Return the [X, Y] coordinate for the center point of the cell that contains the specified text.  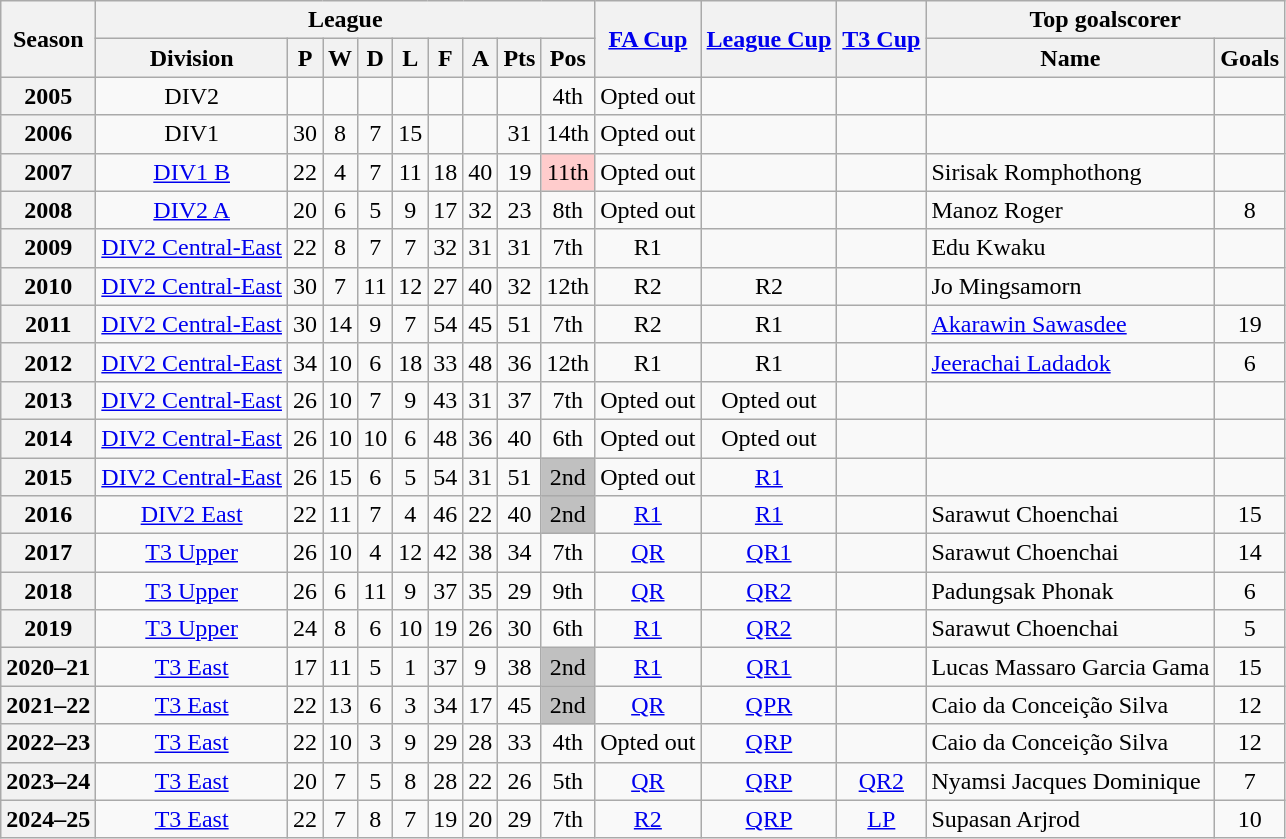
5th [568, 781]
L [410, 58]
11th [568, 172]
League [346, 20]
27 [446, 286]
2014 [48, 438]
DIV2 East [192, 515]
2011 [48, 324]
2024–25 [48, 819]
14th [568, 134]
2007 [48, 172]
43 [446, 400]
2005 [48, 96]
2016 [48, 515]
8th [568, 210]
A [480, 58]
2015 [48, 477]
W [340, 58]
Goals [1250, 58]
Pos [568, 58]
Supasan Arjrod [1070, 819]
9th [568, 591]
42 [446, 553]
DIV1 [192, 134]
DIV2 [192, 96]
League Cup [769, 39]
QPR [769, 705]
Manoz Roger [1070, 210]
Lucas Massaro Garcia Gama [1070, 667]
2021–22 [48, 705]
P [304, 58]
LP [882, 819]
Season [48, 39]
23 [520, 210]
D [376, 58]
2009 [48, 248]
2013 [48, 400]
Division [192, 58]
Padungsak Phonak [1070, 591]
2023–24 [48, 781]
F [446, 58]
1 [410, 667]
DIV1 B [192, 172]
2012 [48, 362]
46 [446, 515]
35 [480, 591]
2020–21 [48, 667]
2010 [48, 286]
Name [1070, 58]
Pts [520, 58]
Akarawin Sawasdee [1070, 324]
2019 [48, 629]
13 [340, 705]
Sirisak Romphothong [1070, 172]
24 [304, 629]
2018 [48, 591]
T3 Cup [882, 39]
FA Cup [648, 39]
Jo Mingsamorn [1070, 286]
Top goalscorer [1106, 20]
2017 [48, 553]
2006 [48, 134]
2008 [48, 210]
Nyamsi Jacques Dominique [1070, 781]
2022–23 [48, 743]
DIV2 A [192, 210]
Jeerachai Ladadok [1070, 362]
Edu Kwaku [1070, 248]
